Determine the (x, y) coordinate at the center of the cell enclosing the given text.  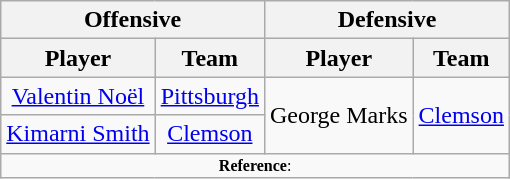
Offensive (133, 20)
Defensive (386, 20)
Valentin Noël (78, 96)
George Marks (338, 115)
Reference: (256, 165)
Pittsburgh (210, 96)
Kimarni Smith (78, 134)
